Pinpoint the cell where the given text exists, returning its (x, y) midpoint coordinate. 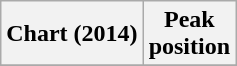
Chart (2014) (72, 34)
Peakposition (189, 34)
